Determine the (x, y) coordinate at the center of the cell enclosing the given text.  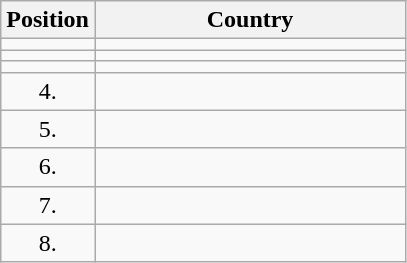
8. (48, 243)
6. (48, 167)
7. (48, 205)
4. (48, 91)
5. (48, 129)
Position (48, 20)
Country (250, 20)
